Provide the [X, Y] coordinate of the cell's center where the given text is located.  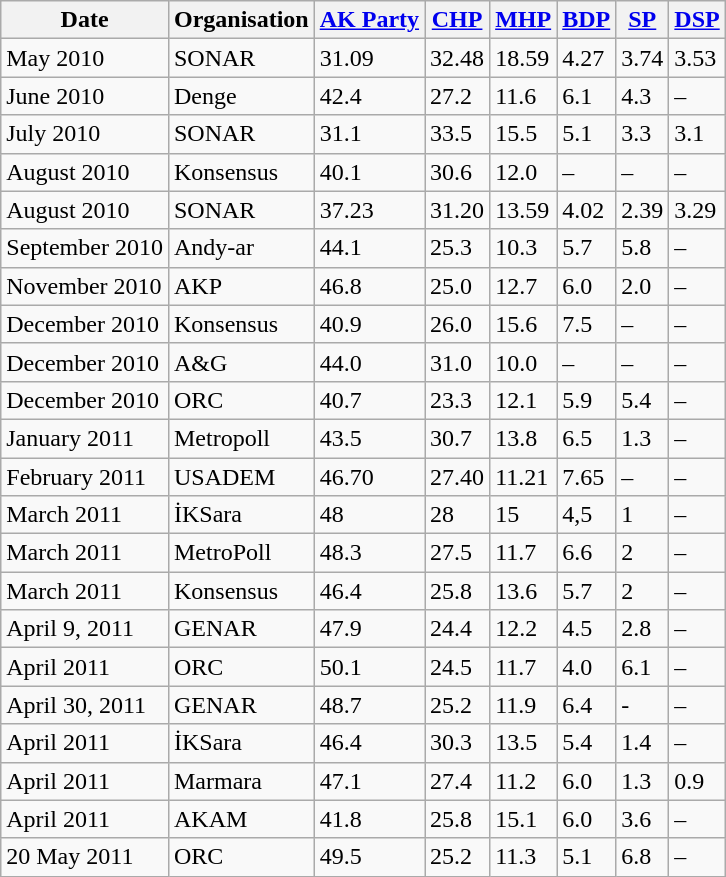
11.21 [524, 477]
44.0 [369, 362]
15 [524, 515]
15.6 [524, 324]
43.5 [369, 438]
25.3 [458, 248]
AKAM [241, 819]
31.09 [369, 58]
30.6 [458, 172]
6.8 [642, 857]
11.9 [524, 705]
13.59 [524, 210]
January 2011 [85, 438]
AKP [241, 286]
6.5 [586, 438]
SP [642, 20]
BDP [586, 20]
40.9 [369, 324]
48.7 [369, 705]
A&G [241, 362]
15.1 [524, 819]
July 2010 [85, 134]
46.8 [369, 286]
4.02 [586, 210]
48.3 [369, 553]
AK Party [369, 20]
11.6 [524, 96]
12.7 [524, 286]
24.4 [458, 629]
DSP [697, 20]
Denge [241, 96]
13.6 [524, 591]
3.3 [642, 134]
27.4 [458, 781]
5.8 [642, 248]
Metropoll [241, 438]
46.70 [369, 477]
September 2010 [85, 248]
4.5 [586, 629]
June 2010 [85, 96]
13.5 [524, 743]
6.4 [586, 705]
4.3 [642, 96]
CHP [458, 20]
April 9, 2011 [85, 629]
33.5 [458, 134]
Organisation [241, 20]
30.3 [458, 743]
47.9 [369, 629]
0.9 [697, 781]
30.7 [458, 438]
12.2 [524, 629]
3.6 [642, 819]
20 May 2011 [85, 857]
7.5 [586, 324]
27.2 [458, 96]
May 2010 [85, 58]
MetroPoll [241, 553]
32.48 [458, 58]
41.8 [369, 819]
31.20 [458, 210]
49.5 [369, 857]
- [642, 705]
February 2011 [85, 477]
2.39 [642, 210]
23.3 [458, 400]
24.5 [458, 667]
4.27 [586, 58]
November 2010 [85, 286]
15.5 [524, 134]
48 [369, 515]
42.4 [369, 96]
1 [642, 515]
Date [85, 20]
7.65 [586, 477]
3.29 [697, 210]
18.59 [524, 58]
3.74 [642, 58]
26.0 [458, 324]
MHP [524, 20]
31.0 [458, 362]
USADEM [241, 477]
2.0 [642, 286]
44.1 [369, 248]
40.7 [369, 400]
6.6 [586, 553]
5.9 [586, 400]
10.0 [524, 362]
25.0 [458, 286]
27.40 [458, 477]
37.23 [369, 210]
28 [458, 515]
3.53 [697, 58]
31.1 [369, 134]
April 30, 2011 [85, 705]
10.3 [524, 248]
13.8 [524, 438]
2.8 [642, 629]
11.2 [524, 781]
12.1 [524, 400]
3.1 [697, 134]
50.1 [369, 667]
11.3 [524, 857]
27.5 [458, 553]
Marmara [241, 781]
4,5 [586, 515]
Andy-ar [241, 248]
40.1 [369, 172]
47.1 [369, 781]
1.4 [642, 743]
4.0 [586, 667]
12.0 [524, 172]
